From the cell containing the given text, extract its center point as (x, y) coordinate. 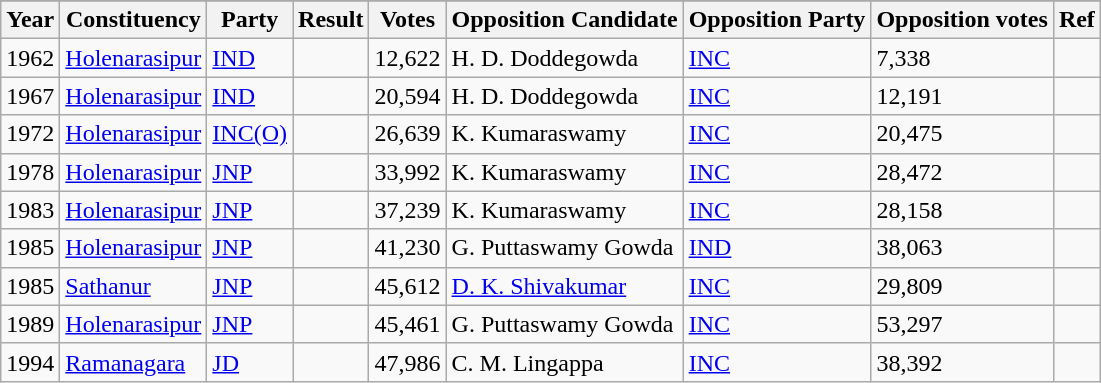
41,230 (408, 248)
JD (250, 362)
C. M. Lingappa (564, 362)
20,475 (962, 134)
12,622 (408, 58)
45,461 (408, 324)
28,158 (962, 210)
38,392 (962, 362)
1962 (30, 58)
Ref (1076, 20)
1978 (30, 172)
1983 (30, 210)
Opposition Party (777, 20)
38,063 (962, 248)
47,986 (408, 362)
Ramanagara (134, 362)
Year (30, 20)
Party (250, 20)
Constituency (134, 20)
45,612 (408, 286)
1989 (30, 324)
29,809 (962, 286)
28,472 (962, 172)
Sathanur (134, 286)
D. K. Shivakumar (564, 286)
Opposition votes (962, 20)
12,191 (962, 96)
26,639 (408, 134)
1994 (30, 362)
53,297 (962, 324)
37,239 (408, 210)
7,338 (962, 58)
1972 (30, 134)
33,992 (408, 172)
Votes (408, 20)
Result (331, 20)
Opposition Candidate (564, 20)
20,594 (408, 96)
1967 (30, 96)
INC(O) (250, 134)
